Return the [X, Y] coordinate for the center point of the cell that contains the specified text.  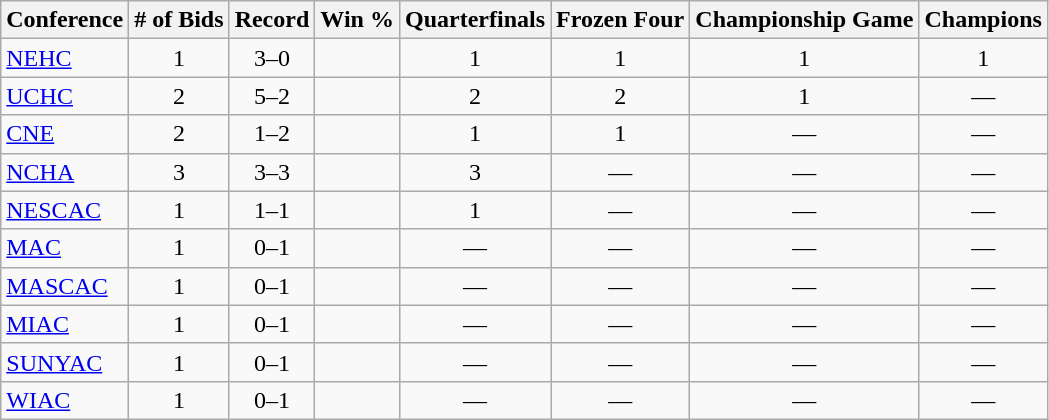
3–0 [272, 58]
3–3 [272, 172]
SUNYAC [65, 362]
WIAC [65, 400]
MASCAC [65, 286]
NEHC [65, 58]
CNE [65, 134]
# of Bids [179, 20]
5–2 [272, 96]
MIAC [65, 324]
1–1 [272, 210]
NESCAC [65, 210]
NCHA [65, 172]
Champions [983, 20]
Championship Game [804, 20]
MAC [65, 248]
UCHC [65, 96]
1–2 [272, 134]
Quarterfinals [474, 20]
Conference [65, 20]
Record [272, 20]
Frozen Four [620, 20]
Win % [358, 20]
